Find where the given text appears and provide that cell's center as [X, Y] coordinate. 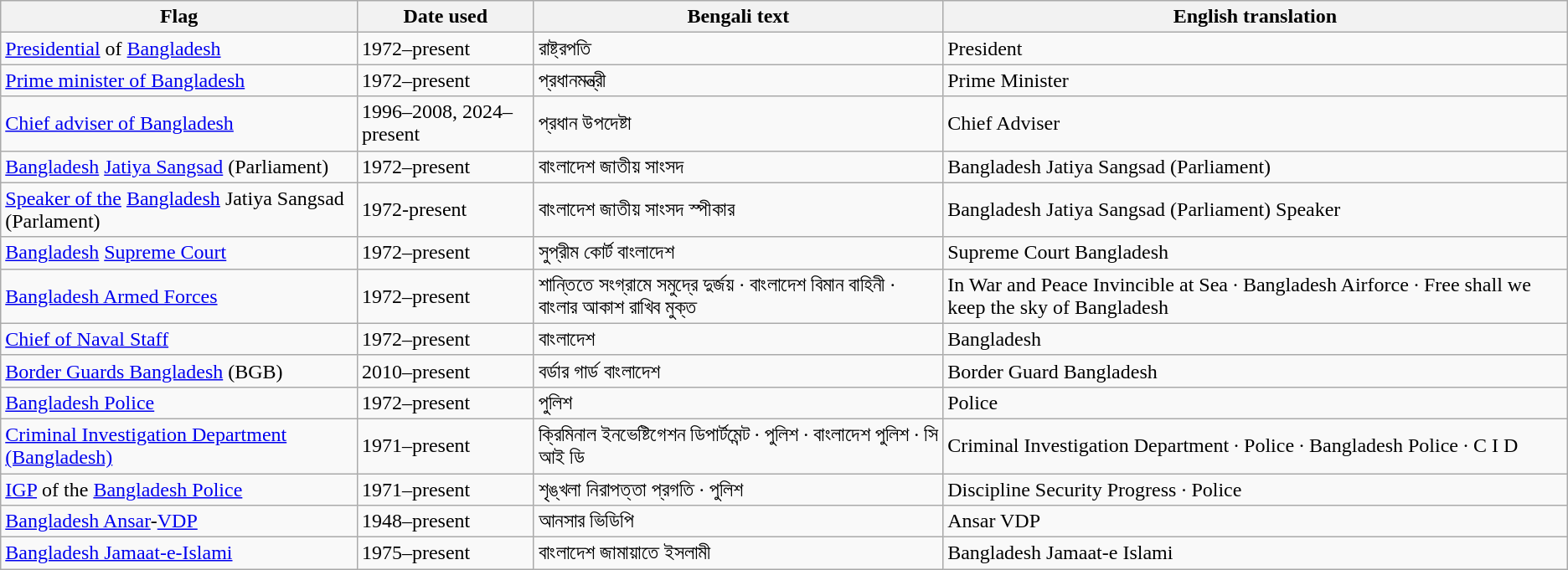
বাংলাদেশ জাতীয় সাংসদ স্পীকার [738, 209]
Bangladesh Supreme Court [179, 253]
Discipline Security Progress · Police [1256, 490]
Ansar VDP [1256, 521]
Date used [446, 17]
Bangladesh Jamaat-e-Islami [179, 553]
ক্রিমিনাল ইনভেষ্টিগেশন ডিপার্টমেন্ট · পুলিশ · বাংলাদেশ পুলিশ · সি আই ডি [738, 445]
প্রধানমন্ত্রী [738, 80]
1948–present [446, 521]
Bangladesh Ansar-VDP [179, 521]
Bengali text [738, 17]
Chief of Naval Staff [179, 339]
Supreme Court Bangladesh [1256, 253]
প্রধান উপদেষ্টা [738, 124]
Bangladesh [1256, 339]
Prime Minister [1256, 80]
In War and Peace Invincible at Sea · Bangladesh Airforce · Free shall we keep the sky of Bangladesh [1256, 296]
Border Guard Bangladesh [1256, 371]
Presidential of Bangladesh [179, 49]
Police [1256, 403]
English translation [1256, 17]
Bangladesh Police [179, 403]
আনসার ভিডিপি [738, 521]
পুলিশ [738, 403]
Criminal Investigation Department (Bangladesh) [179, 445]
1996–2008, 2024–present [446, 124]
IGP of the Bangladesh Police [179, 490]
Prime minister of Bangladesh [179, 80]
শৃঙ্খলা নিরাপত্তা প্রগতি · পুলিশ [738, 490]
বর্ডার গার্ড বাংলাদেশ [738, 371]
2010–present [446, 371]
বাংলাদেশ [738, 339]
1975–present [446, 553]
বাংলাদেশ জাতীয় সাংসদ [738, 167]
Criminal Investigation Department · Police · Bangladesh Police · C I D [1256, 445]
Bangladesh Armed Forces [179, 296]
সুপ্রীম কোর্ট বাংলাদেশ [738, 253]
Chief adviser of Bangladesh [179, 124]
Bangladesh Jatiya Sangsad (Parliament) Speaker [1256, 209]
1972-present [446, 209]
Speaker of the Bangladesh Jatiya Sangsad (Parlament) [179, 209]
রাষ্ট্রপতি [738, 49]
Chief Adviser [1256, 124]
Bangladesh Jamaat-e Islami [1256, 553]
President [1256, 49]
Flag [179, 17]
শান্তিতে সংগ্রামে সমুদ্রে দুর্জয় · বাংলাদেশ বিমান বাহিনী · বাংলার আকাশ রাখিব মুক্ত [738, 296]
Border Guards Bangladesh (BGB) [179, 371]
বাংলাদেশ জামায়াতে ইসলামী [738, 553]
